Find where the given text appears and provide that cell's center as [X, Y] coordinate. 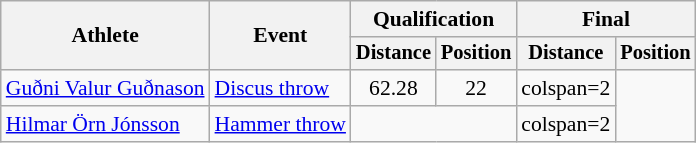
Qualification [434, 19]
22 [476, 88]
Athlete [106, 36]
Event [280, 36]
Guðni Valur Guðnason [106, 88]
Hammer throw [280, 124]
Final [606, 19]
Hilmar Örn Jónsson [106, 124]
62.28 [394, 88]
Discus throw [280, 88]
